Scan for the cell matching the given text and deliver its (X, Y) coordinate at center. 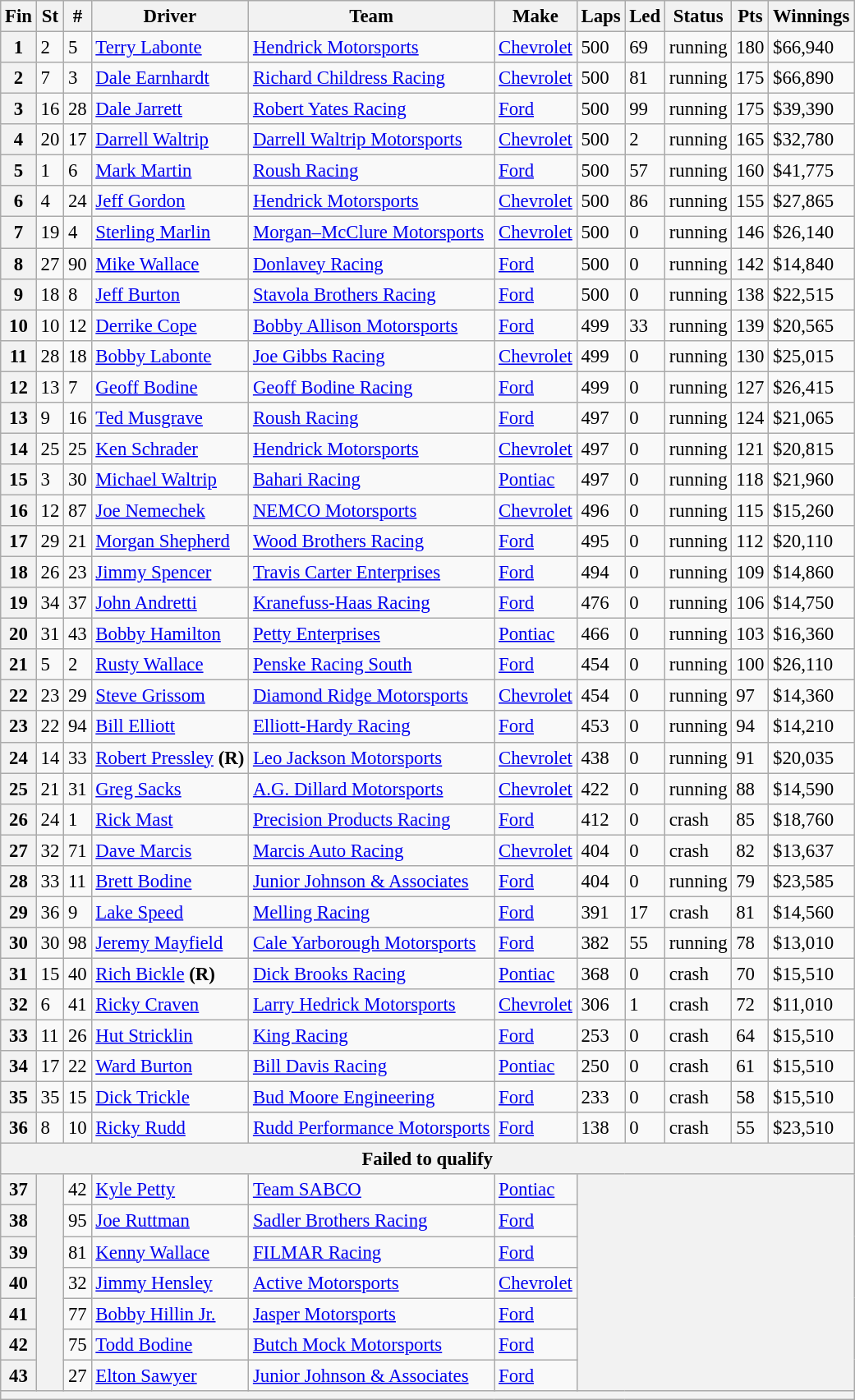
Winnings (811, 16)
38 (19, 1221)
79 (751, 882)
Jeremy Mayfield (170, 943)
130 (751, 356)
$16,360 (811, 634)
Petty Enterprises (371, 634)
Steve Grissom (170, 696)
Jeff Burton (170, 294)
Joe Ruttman (170, 1221)
$14,560 (811, 912)
Status (698, 16)
64 (751, 1036)
121 (751, 449)
Morgan Shepherd (170, 541)
61 (751, 1066)
$11,010 (811, 1005)
Robert Pressley (R) (170, 758)
St (49, 16)
453 (601, 727)
$41,775 (811, 171)
Rich Bickle (R) (170, 974)
87 (77, 510)
$66,890 (811, 78)
Laps (601, 16)
Driver (170, 16)
$13,637 (811, 850)
Kenny Wallace (170, 1252)
Mike Wallace (170, 264)
99 (646, 109)
Dick Trickle (170, 1098)
Bobby Allison Motorsports (371, 325)
Ken Schrader (170, 449)
Cale Yarborough Motorsports (371, 943)
$66,940 (811, 48)
Make (536, 16)
Michael Waltrip (170, 480)
Bill Elliott (170, 727)
Donlavey Racing (371, 264)
Lake Speed (170, 912)
58 (751, 1098)
368 (601, 974)
$20,035 (811, 758)
# (77, 16)
NEMCO Motorsports (371, 510)
466 (601, 634)
Team SABCO (371, 1190)
$25,015 (811, 356)
412 (601, 819)
69 (646, 48)
88 (751, 789)
Darrell Waltrip Motorsports (371, 140)
Team (371, 16)
70 (751, 974)
$26,140 (811, 233)
Ricky Rudd (170, 1128)
95 (77, 1221)
Ward Burton (170, 1066)
Stavola Brothers Racing (371, 294)
Led (646, 16)
100 (751, 665)
A.G. Dillard Motorsports (371, 789)
495 (601, 541)
$27,865 (811, 201)
Brett Bodine (170, 882)
$14,840 (811, 264)
476 (601, 603)
98 (77, 943)
Jasper Motorsports (371, 1314)
39 (19, 1252)
Wood Brothers Racing (371, 541)
$14,750 (811, 603)
Geoff Bodine (170, 387)
Morgan–McClure Motorsports (371, 233)
Terry Labonte (170, 48)
$21,960 (811, 480)
494 (601, 573)
Melling Racing (371, 912)
$32,780 (811, 140)
Travis Carter Enterprises (371, 573)
$20,110 (811, 541)
John Andretti (170, 603)
Dick Brooks Racing (371, 974)
$23,585 (811, 882)
Diamond Ridge Motorsports (371, 696)
124 (751, 418)
Mark Martin (170, 171)
Bill Davis Racing (371, 1066)
$22,515 (811, 294)
Rusty Wallace (170, 665)
233 (601, 1098)
King Racing (371, 1036)
253 (601, 1036)
90 (77, 264)
86 (646, 201)
139 (751, 325)
Bahari Racing (371, 480)
$13,010 (811, 943)
$15,260 (811, 510)
Leo Jackson Motorsports (371, 758)
71 (77, 850)
82 (751, 850)
160 (751, 171)
Joe Gibbs Racing (371, 356)
Failed to qualify (427, 1159)
Bobby Labonte (170, 356)
Todd Bodine (170, 1344)
$21,065 (811, 418)
Ted Musgrave (170, 418)
FILMAR Racing (371, 1252)
103 (751, 634)
180 (751, 48)
$39,390 (811, 109)
$23,510 (811, 1128)
75 (77, 1344)
Geoff Bodine Racing (371, 387)
Precision Products Racing (371, 819)
Pts (751, 16)
Elliott-Hardy Racing (371, 727)
391 (601, 912)
Sadler Brothers Racing (371, 1221)
Kyle Petty (170, 1190)
165 (751, 140)
155 (751, 201)
$14,360 (811, 696)
Bobby Hamilton (170, 634)
Elton Sawyer (170, 1375)
$26,110 (811, 665)
Greg Sacks (170, 789)
438 (601, 758)
382 (601, 943)
Penske Racing South (371, 665)
Derrike Cope (170, 325)
$14,210 (811, 727)
146 (751, 233)
Richard Childress Racing (371, 78)
Bobby Hillin Jr. (170, 1314)
Joe Nemechek (170, 510)
91 (751, 758)
118 (751, 480)
Robert Yates Racing (371, 109)
496 (601, 510)
Hut Stricklin (170, 1036)
Rick Mast (170, 819)
85 (751, 819)
$14,860 (811, 573)
115 (751, 510)
Jimmy Spencer (170, 573)
Bud Moore Engineering (371, 1098)
$20,815 (811, 449)
72 (751, 1005)
306 (601, 1005)
Ricky Craven (170, 1005)
Fin (19, 16)
422 (601, 789)
Butch Mock Motorsports (371, 1344)
97 (751, 696)
Sterling Marlin (170, 233)
142 (751, 264)
$18,760 (811, 819)
Darrell Waltrip (170, 140)
112 (751, 541)
250 (601, 1066)
Jeff Gordon (170, 201)
109 (751, 573)
Rudd Performance Motorsports (371, 1128)
78 (751, 943)
Jimmy Hensley (170, 1283)
Dave Marcis (170, 850)
Active Motorsports (371, 1283)
Kranefuss-Haas Racing (371, 603)
127 (751, 387)
$26,415 (811, 387)
Dale Earnhardt (170, 78)
57 (646, 171)
$20,565 (811, 325)
$14,590 (811, 789)
Larry Hedrick Motorsports (371, 1005)
Marcis Auto Racing (371, 850)
Dale Jarrett (170, 109)
77 (77, 1314)
106 (751, 603)
